Return (X, Y) of the center of cell containing provided text 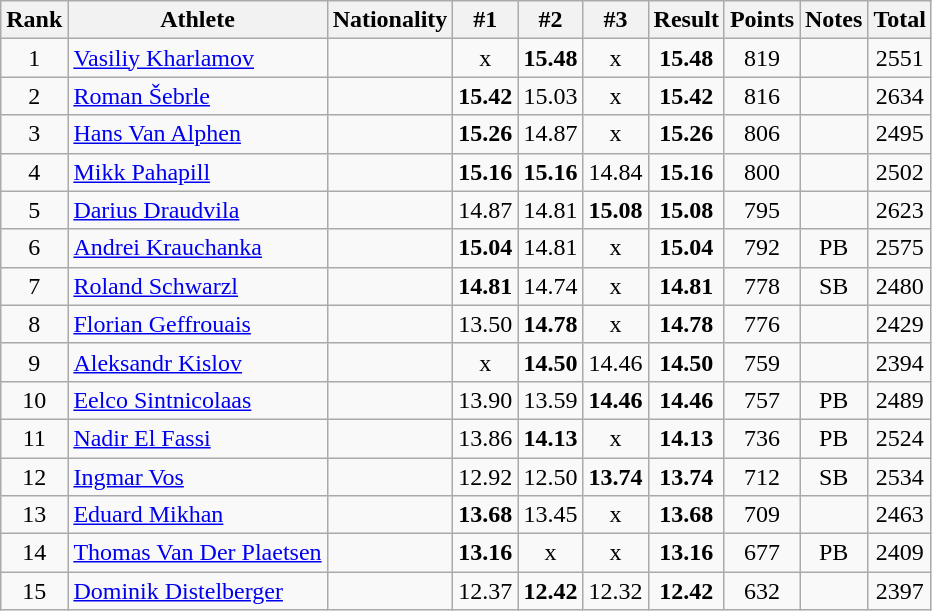
Result (686, 20)
1 (34, 58)
Darius Draudvila (198, 210)
2397 (900, 591)
Nadir El Fassi (198, 438)
757 (762, 400)
#1 (486, 20)
Notes (834, 20)
2394 (900, 362)
677 (762, 553)
14 (34, 553)
Eelco Sintnicolaas (198, 400)
Total (900, 20)
9 (34, 362)
15 (34, 591)
759 (762, 362)
632 (762, 591)
12.32 (616, 591)
3 (34, 134)
712 (762, 477)
12 (34, 477)
2409 (900, 553)
11 (34, 438)
792 (762, 248)
776 (762, 324)
14.84 (616, 172)
8 (34, 324)
13 (34, 515)
Andrei Krauchanka (198, 248)
2480 (900, 286)
#3 (616, 20)
Vasiliy Kharlamov (198, 58)
Thomas Van Der Plaetsen (198, 553)
14.74 (550, 286)
Aleksandr Kislov (198, 362)
816 (762, 96)
2495 (900, 134)
13.45 (550, 515)
13.50 (486, 324)
Hans Van Alphen (198, 134)
13.59 (550, 400)
15.03 (550, 96)
Dominik Distelberger (198, 591)
Roman Šebrle (198, 96)
Mikk Pahapill (198, 172)
12.37 (486, 591)
Ingmar Vos (198, 477)
2463 (900, 515)
13.90 (486, 400)
2502 (900, 172)
2489 (900, 400)
Athlete (198, 20)
Nationality (390, 20)
778 (762, 286)
709 (762, 515)
#2 (550, 20)
2575 (900, 248)
2634 (900, 96)
Points (762, 20)
10 (34, 400)
2 (34, 96)
2429 (900, 324)
2534 (900, 477)
Roland Schwarzl (198, 286)
2623 (900, 210)
806 (762, 134)
5 (34, 210)
13.86 (486, 438)
2524 (900, 438)
795 (762, 210)
Florian Geffrouais (198, 324)
Eduard Mikhan (198, 515)
6 (34, 248)
736 (762, 438)
7 (34, 286)
819 (762, 58)
12.50 (550, 477)
800 (762, 172)
4 (34, 172)
12.92 (486, 477)
Rank (34, 20)
2551 (900, 58)
